Detect which cell encompasses the target text, then output its (X, Y) center coordinate. 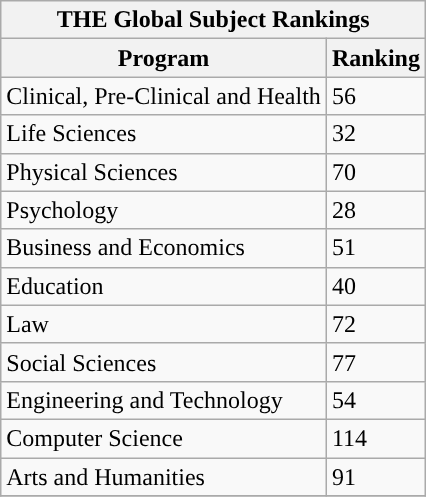
Clinical, Pre-Clinical and Health (164, 96)
Psychology (164, 210)
70 (376, 172)
114 (376, 438)
72 (376, 324)
32 (376, 134)
77 (376, 362)
Education (164, 286)
Computer Science (164, 438)
51 (376, 248)
Social Sciences (164, 362)
Life Sciences (164, 134)
28 (376, 210)
Law (164, 324)
THE Global Subject Rankings (214, 20)
91 (376, 477)
Arts and Humanities (164, 477)
Physical Sciences (164, 172)
40 (376, 286)
Ranking (376, 58)
54 (376, 400)
Business and Economics (164, 248)
56 (376, 96)
Engineering and Technology (164, 400)
Program (164, 58)
